Capture the cell that displays the provided text and extract its [X, Y] central coordinate. 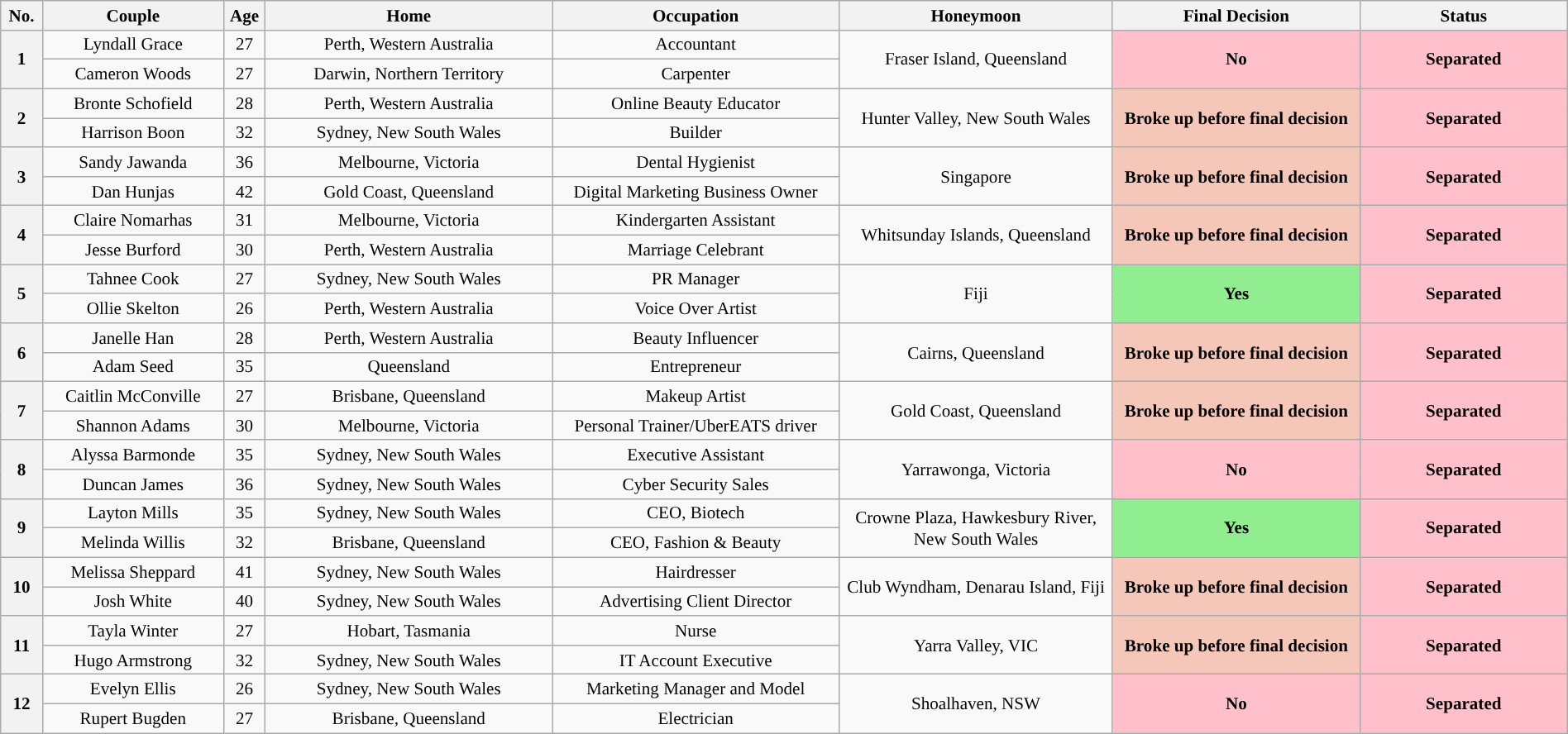
Digital Marketing Business Owner [696, 190]
Tahnee Cook [132, 279]
Kindergarten Assistant [696, 220]
Executive Assistant [696, 455]
Yarrawonga, Victoria [976, 469]
Marketing Manager and Model [696, 689]
Home [409, 15]
Hobart, Tasmania [409, 630]
11 [22, 645]
4 [22, 235]
Hunter Valley, New South Wales [976, 117]
Sandy Jawanda [132, 162]
3 [22, 177]
Nurse [696, 630]
Personal Trainer/UberEATS driver [696, 425]
Claire Nomarhas [132, 220]
Josh White [132, 602]
Online Beauty Educator [696, 102]
Layton Mills [132, 512]
Accountant [696, 45]
Beauty Influencer [696, 337]
Shannon Adams [132, 425]
Voice Over Artist [696, 307]
Hairdresser [696, 572]
31 [245, 220]
Entrepreneur [696, 367]
Yarra Valley, VIC [976, 645]
Queensland [409, 367]
Dan Hunjas [132, 190]
Electrician [696, 717]
41 [245, 572]
Cairns, Queensland [976, 352]
Rupert Bugden [132, 717]
2 [22, 117]
Final Decision [1236, 15]
40 [245, 602]
Harrison Boon [132, 132]
Couple [132, 15]
Jesse Burford [132, 250]
Crowne Plaza, Hawkesbury River, New South Wales [976, 527]
Bronte Schofield [132, 102]
IT Account Executive [696, 660]
No. [22, 15]
Alyssa Barmonde [132, 455]
Advertising Client Director [696, 602]
Duncan James [132, 484]
9 [22, 527]
Club Wyndham, Denarau Island, Fiji [976, 587]
Builder [696, 132]
Singapore [976, 177]
Marriage Celebrant [696, 250]
Hugo Armstrong [132, 660]
Makeup Artist [696, 397]
Ollie Skelton [132, 307]
Honeymoon [976, 15]
Darwin, Northern Territory [409, 74]
8 [22, 469]
Occupation [696, 15]
Status [1464, 15]
Cameron Woods [132, 74]
Adam Seed [132, 367]
Tayla Winter [132, 630]
Dental Hygienist [696, 162]
6 [22, 352]
Lyndall Grace [132, 45]
5 [22, 294]
Whitsunday Islands, Queensland [976, 235]
Cyber Security Sales [696, 484]
Janelle Han [132, 337]
CEO, Biotech [696, 512]
CEO, Fashion & Beauty [696, 542]
Fiji [976, 294]
10 [22, 587]
42 [245, 190]
Evelyn Ellis [132, 689]
Shoalhaven, NSW [976, 704]
12 [22, 704]
Melinda Willis [132, 542]
1 [22, 60]
Age [245, 15]
Fraser Island, Queensland [976, 60]
Caitlin McConville [132, 397]
Melissa Sheppard [132, 572]
Carpenter [696, 74]
PR Manager [696, 279]
7 [22, 412]
